Output the (x, y) coordinate of the center of the cell containing the given text.  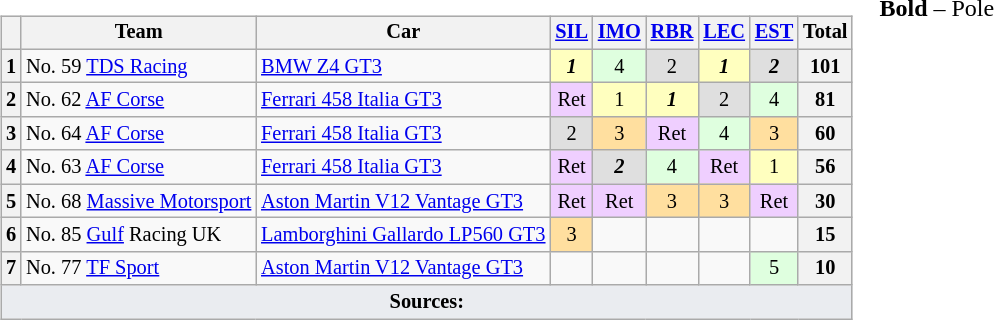
6 (11, 235)
SIL (572, 33)
56 (825, 167)
No. 85 Gulf Racing UK (138, 235)
IMO (620, 33)
81 (825, 100)
No. 59 TDS Racing (138, 66)
No. 64 AF Corse (138, 134)
No. 77 TF Sport (138, 268)
LEC (724, 33)
15 (825, 235)
60 (825, 134)
No. 63 AF Corse (138, 167)
Team (138, 33)
Car (403, 33)
EST (774, 33)
Lamborghini Gallardo LP560 GT3 (403, 235)
Sources: (426, 302)
7 (11, 268)
No. 68 Massive Motorsport (138, 201)
101 (825, 66)
Total (825, 33)
RBR (672, 33)
No. 62 AF Corse (138, 100)
30 (825, 201)
10 (825, 268)
BMW Z4 GT3 (403, 66)
